Return (X, Y) of the center of cell containing provided text 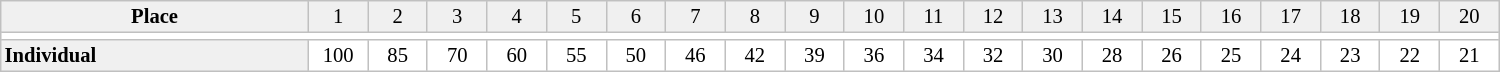
12 (993, 16)
2 (398, 16)
21 (1469, 56)
60 (517, 56)
23 (1350, 56)
70 (457, 56)
46 (696, 56)
10 (874, 16)
25 (1231, 56)
22 (1410, 56)
32 (993, 56)
100 (338, 56)
42 (755, 56)
4 (517, 16)
15 (1172, 16)
55 (576, 56)
34 (934, 56)
39 (815, 56)
5 (576, 16)
3 (457, 16)
18 (1350, 16)
13 (1053, 16)
9 (815, 16)
24 (1291, 56)
11 (934, 16)
16 (1231, 16)
20 (1469, 16)
85 (398, 56)
50 (636, 56)
17 (1291, 16)
28 (1112, 56)
19 (1410, 16)
36 (874, 56)
7 (696, 16)
1 (338, 16)
Place (155, 16)
14 (1112, 16)
26 (1172, 56)
6 (636, 16)
Individual (155, 56)
30 (1053, 56)
8 (755, 16)
